Search for the cell housing the specified text and yield its [X, Y] center coordinate. 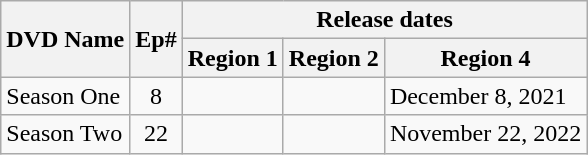
Region 2 [334, 58]
Release dates [384, 20]
Region 4 [485, 58]
Season Two [66, 134]
Region 1 [232, 58]
Season One [66, 96]
November 22, 2022 [485, 134]
8 [156, 96]
22 [156, 134]
DVD Name [66, 39]
Ep# [156, 39]
December 8, 2021 [485, 96]
